Capture the cell that displays the provided text and extract its [X, Y] central coordinate. 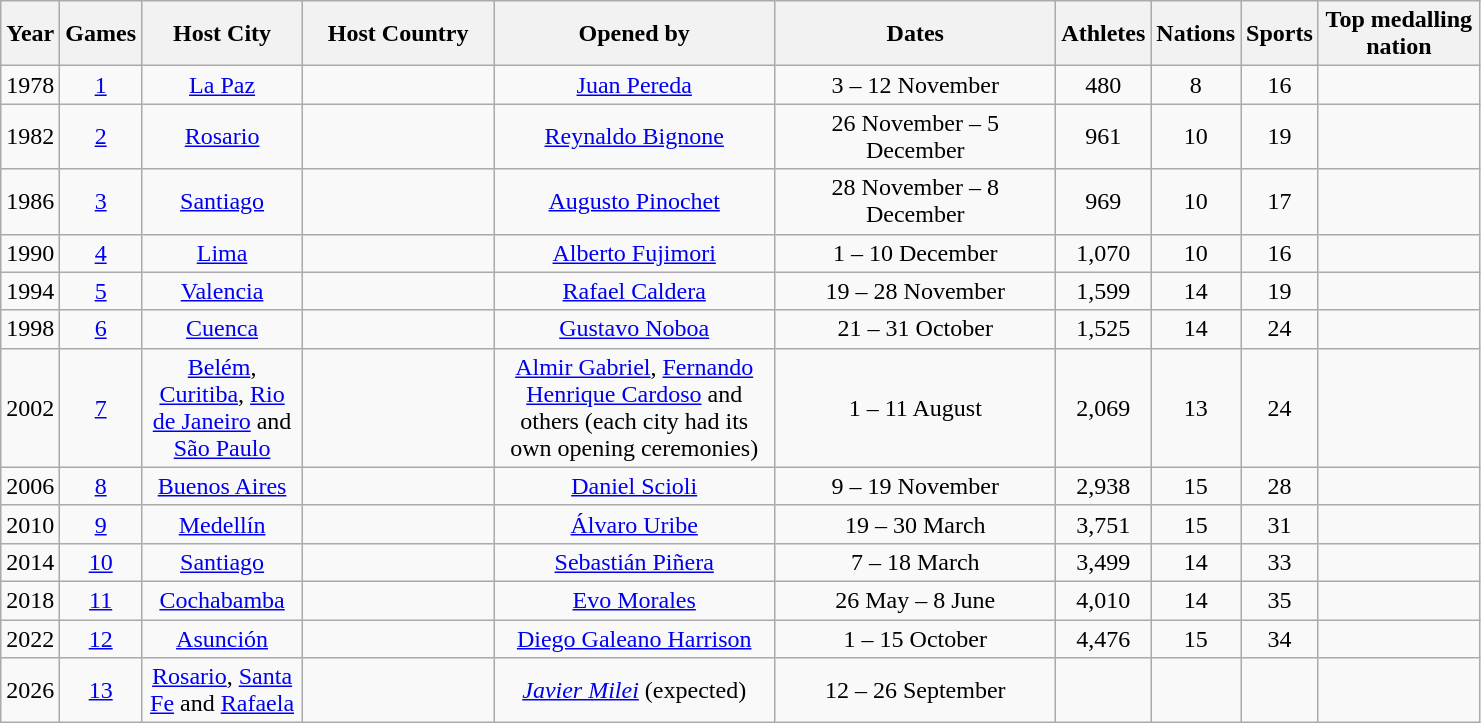
Dates [916, 34]
2010 [30, 524]
Belém, Curitiba, Rio de Janeiro and São Paulo [222, 408]
Opened by [634, 34]
4 [101, 253]
12 [101, 639]
Lima [222, 253]
17 [1280, 202]
4,476 [1104, 639]
Sebastián Piñera [634, 562]
4,010 [1104, 600]
1990 [30, 253]
3,751 [1104, 524]
7 [101, 408]
3,499 [1104, 562]
2006 [30, 486]
Valencia [222, 291]
Diego Galeano Harrison [634, 639]
Alberto Fujimori [634, 253]
Rosario, Santa Fe and Rafaela [222, 690]
Games [101, 34]
Host Country [398, 34]
Sports [1280, 34]
Top medallingnation [1398, 34]
Host City [222, 34]
Medellín [222, 524]
Álvaro Uribe [634, 524]
9 [101, 524]
1998 [30, 329]
28 [1280, 486]
1,070 [1104, 253]
Athletes [1104, 34]
2002 [30, 408]
33 [1280, 562]
1,525 [1104, 329]
12 – 26 September [916, 690]
2018 [30, 600]
3 – 12 November [916, 85]
19 – 28 November [916, 291]
Juan Pereda [634, 85]
Cuenca [222, 329]
La Paz [222, 85]
Nations [1196, 34]
1978 [30, 85]
Buenos Aires [222, 486]
Almir Gabriel, Fernando Henrique Cardoso and others (each city had its own opening ceremonies) [634, 408]
5 [101, 291]
969 [1104, 202]
1982 [30, 136]
1986 [30, 202]
34 [1280, 639]
28 November – 8 December [916, 202]
Augusto Pinochet [634, 202]
Javier Milei (expected) [634, 690]
2026 [30, 690]
31 [1280, 524]
Year [30, 34]
21 – 31 October [916, 329]
2022 [30, 639]
Reynaldo Bignone [634, 136]
2,069 [1104, 408]
Daniel Scioli [634, 486]
26 November – 5 December [916, 136]
961 [1104, 136]
11 [101, 600]
26 May – 8 June [916, 600]
2,938 [1104, 486]
1994 [30, 291]
Gustavo Noboa [634, 329]
480 [1104, 85]
Evo Morales [634, 600]
Rosario [222, 136]
35 [1280, 600]
1 – 10 December [916, 253]
2 [101, 136]
7 – 18 March [916, 562]
2014 [30, 562]
Cochabamba [222, 600]
1 – 11 August [916, 408]
6 [101, 329]
Asunción [222, 639]
1 [101, 85]
Rafael Caldera [634, 291]
1 – 15 October [916, 639]
3 [101, 202]
1,599 [1104, 291]
19 – 30 March [916, 524]
9 – 19 November [916, 486]
